Output the (X, Y) coordinate of the center of the cell containing the given text.  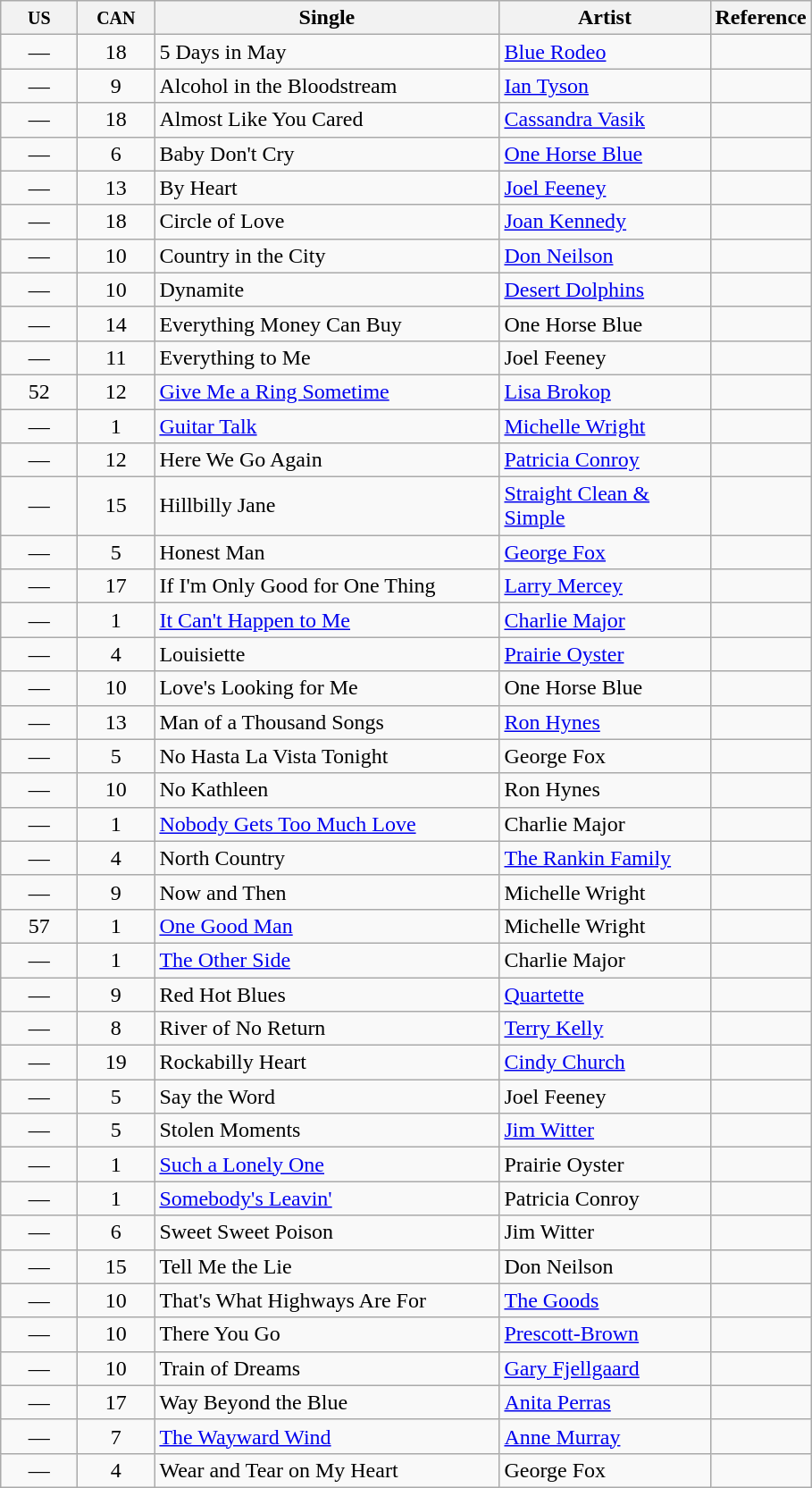
Rockabilly Heart (327, 1063)
Anne Murray (605, 1436)
Alcohol in the Bloodstream (327, 86)
Terry Kelly (605, 1029)
Love's Looking for Me (327, 688)
Straight Clean & Simple (605, 506)
North Country (327, 858)
US (39, 18)
Say the Word (327, 1097)
8 (116, 1029)
Circle of Love (327, 222)
5 Days in May (327, 52)
Red Hot Blues (327, 995)
Way Beyond the Blue (327, 1402)
Gary Fjellgaard (605, 1368)
Give Me a Ring Sometime (327, 391)
No Hasta La Vista Tonight (327, 756)
If I'm Only Good for One Thing (327, 586)
Such a Lonely One (327, 1164)
CAN (116, 18)
Cassandra Vasik (605, 120)
Artist (605, 18)
Almost Like You Cared (327, 120)
Quartette (605, 995)
7 (116, 1436)
Anita Perras (605, 1402)
Guitar Talk (327, 426)
Single (327, 18)
19 (116, 1063)
No Kathleen (327, 790)
Country in the City (327, 256)
The Goods (605, 1300)
Dynamite (327, 290)
Louisiette (327, 654)
There You Go (327, 1334)
The Wayward Wind (327, 1436)
River of No Return (327, 1029)
Sweet Sweet Poison (327, 1232)
Reference (761, 18)
57 (39, 926)
52 (39, 391)
Here We Go Again (327, 460)
That's What Highways Are For (327, 1300)
The Rankin Family (605, 858)
11 (116, 357)
It Can't Happen to Me (327, 620)
Nobody Gets Too Much Love (327, 824)
Lisa Brokop (605, 391)
Baby Don't Cry (327, 154)
Train of Dreams (327, 1368)
Now and Then (327, 892)
Ian Tyson (605, 86)
Stolen Moments (327, 1131)
14 (116, 324)
Prescott-Brown (605, 1334)
Hillbilly Jane (327, 506)
Blue Rodeo (605, 52)
Man of a Thousand Songs (327, 722)
One Good Man (327, 926)
Desert Dolphins (605, 290)
Honest Man (327, 552)
Somebody's Leavin' (327, 1198)
Joan Kennedy (605, 222)
The Other Side (327, 960)
Larry Mercey (605, 586)
Everything to Me (327, 357)
Cindy Church (605, 1063)
Everything Money Can Buy (327, 324)
By Heart (327, 188)
Tell Me the Lie (327, 1266)
Wear and Tear on My Heart (327, 1470)
